Provide the (X, Y) coordinate of the cell's center where the given text is located.  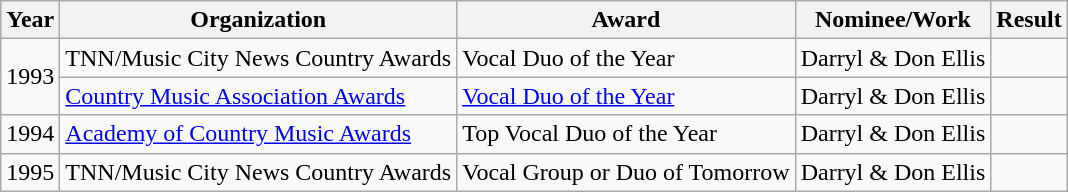
Award (626, 20)
1995 (30, 172)
Result (1029, 20)
1993 (30, 77)
Year (30, 20)
Organization (258, 20)
1994 (30, 134)
Academy of Country Music Awards (258, 134)
Vocal Group or Duo of Tomorrow (626, 172)
Top Vocal Duo of the Year (626, 134)
Country Music Association Awards (258, 96)
Nominee/Work (893, 20)
